Capture the cell that displays the provided text and extract its (x, y) central coordinate. 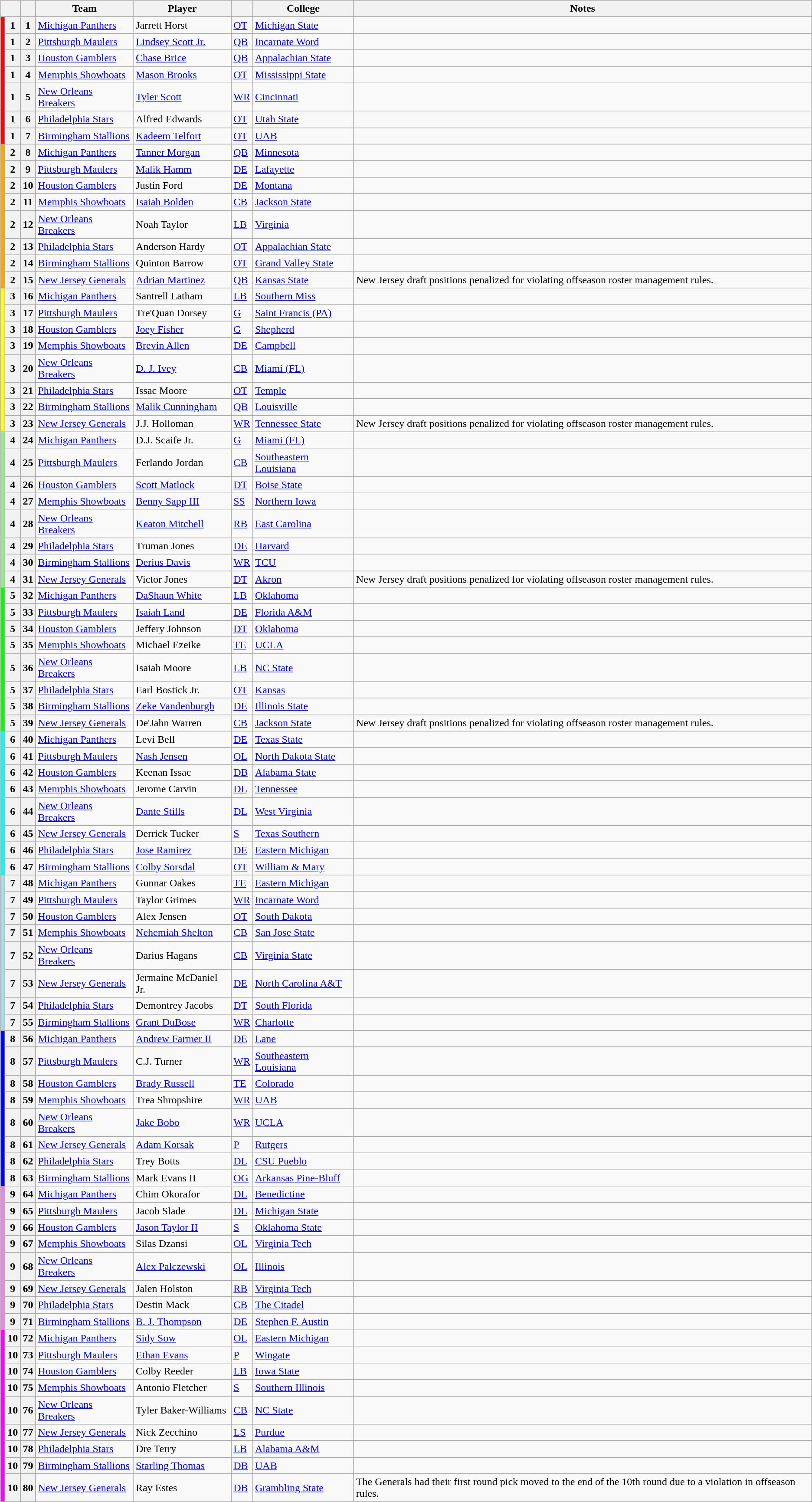
Virginia (303, 224)
33 (28, 612)
Jake Bobo (182, 1122)
Benedictine (303, 1194)
37 (28, 690)
31 (28, 579)
Stephen F. Austin (303, 1322)
Andrew Farmer II (182, 1039)
College (303, 9)
Malik Hamm (182, 169)
70 (28, 1305)
62 (28, 1161)
Sidy Sow (182, 1338)
Charlotte (303, 1022)
Ray Estes (182, 1488)
Cincinnati (303, 97)
Texas Southern (303, 834)
23 (28, 423)
North Carolina A&T (303, 983)
Kansas State (303, 280)
79 (28, 1466)
Virginia State (303, 955)
13 (28, 247)
J.J. Holloman (182, 423)
Jason Taylor II (182, 1227)
Minnesota (303, 152)
Derrick Tucker (182, 834)
C.J. Turner (182, 1061)
Truman Jones (182, 546)
Trey Botts (182, 1161)
34 (28, 629)
Texas State (303, 739)
Colby Reeder (182, 1371)
OG (242, 1178)
36 (28, 667)
Jerome Carvin (182, 789)
Oklahoma State (303, 1227)
Tre'Quan Dorsey (182, 313)
Colby Sorsdal (182, 867)
Zeke Vandenburgh (182, 706)
52 (28, 955)
56 (28, 1039)
27 (28, 501)
Alabama A&M (303, 1449)
Arkansas Pine-Bluff (303, 1178)
17 (28, 313)
Dante Stills (182, 811)
Kansas (303, 690)
Southern Illinois (303, 1387)
73 (28, 1354)
D.J. Scaife Jr. (182, 440)
Isaiah Moore (182, 667)
West Virginia (303, 811)
Tyler Baker-Williams (182, 1410)
65 (28, 1211)
Jermaine McDaniel Jr. (182, 983)
Harvard (303, 546)
Adrian Martinez (182, 280)
Alex Palczewski (182, 1266)
Justin Ford (182, 185)
Montana (303, 185)
Grambling State (303, 1488)
The Generals had their first round pick moved to the end of the 10th round due to a violation in offseason rules. (583, 1488)
South Florida (303, 1006)
54 (28, 1006)
28 (28, 523)
64 (28, 1194)
Lane (303, 1039)
18 (28, 329)
67 (28, 1244)
Tennessee State (303, 423)
49 (28, 900)
Darius Hagans (182, 955)
Rutgers (303, 1145)
Chase Brice (182, 58)
24 (28, 440)
42 (28, 772)
58 (28, 1083)
Mason Brooks (182, 75)
38 (28, 706)
East Carolina (303, 523)
Nehemiah Shelton (182, 933)
Destin Mack (182, 1305)
SS (242, 501)
Notes (583, 9)
Issac Moore (182, 390)
55 (28, 1022)
Santrell Latham (182, 296)
Boise State (303, 485)
19 (28, 346)
11 (28, 202)
Alabama State (303, 772)
Alfred Edwards (182, 119)
14 (28, 263)
Utah State (303, 119)
Temple (303, 390)
Gunnar Oakes (182, 883)
75 (28, 1387)
B. J. Thompson (182, 1322)
Southern Miss (303, 296)
Derius Davis (182, 563)
Tennessee (303, 789)
51 (28, 933)
45 (28, 834)
57 (28, 1061)
76 (28, 1410)
Earl Bostick Jr. (182, 690)
Adam Korsak (182, 1145)
22 (28, 407)
21 (28, 390)
53 (28, 983)
80 (28, 1488)
Florida A&M (303, 612)
69 (28, 1289)
29 (28, 546)
Kadeem Telfort (182, 136)
Illinois State (303, 706)
Isaiah Land (182, 612)
Benny Sapp III (182, 501)
16 (28, 296)
40 (28, 739)
41 (28, 756)
Taylor Grimes (182, 900)
Ferlando Jordan (182, 462)
Lafayette (303, 169)
De'Jahn Warren (182, 723)
Illinois (303, 1266)
Player (182, 9)
25 (28, 462)
71 (28, 1322)
The Citadel (303, 1305)
63 (28, 1178)
Campbell (303, 346)
48 (28, 883)
Team (85, 9)
Malik Cunningham (182, 407)
46 (28, 850)
Jalen Holston (182, 1289)
Nash Jensen (182, 756)
Grand Valley State (303, 263)
D. J. Ivey (182, 368)
South Dakota (303, 916)
Saint Francis (PA) (303, 313)
Grant DuBose (182, 1022)
61 (28, 1145)
77 (28, 1433)
Iowa State (303, 1371)
William & Mary (303, 867)
30 (28, 563)
Shepherd (303, 329)
Northern Iowa (303, 501)
Mississippi State (303, 75)
Colorado (303, 1083)
47 (28, 867)
LS (242, 1433)
Louisville (303, 407)
Trea Shropshire (182, 1100)
Tanner Morgan (182, 152)
DaShaun White (182, 596)
26 (28, 485)
CSU Pueblo (303, 1161)
Jose Ramirez (182, 850)
Noah Taylor (182, 224)
78 (28, 1449)
San Jose State (303, 933)
43 (28, 789)
Mark Evans II (182, 1178)
Keenan Issac (182, 772)
Tyler Scott (182, 97)
Demontrey Jacobs (182, 1006)
Silas Dzansi (182, 1244)
15 (28, 280)
Alex Jensen (182, 916)
74 (28, 1371)
Purdue (303, 1433)
Akron (303, 579)
72 (28, 1338)
Michael Ezeike (182, 645)
Levi Bell (182, 739)
Chim Okorafor (182, 1194)
Antonio Fletcher (182, 1387)
Nick Zecchino (182, 1433)
Isaiah Bolden (182, 202)
Jacob Slade (182, 1211)
Brevin Allen (182, 346)
Wingate (303, 1354)
39 (28, 723)
44 (28, 811)
Joey Fisher (182, 329)
50 (28, 916)
60 (28, 1122)
Lindsey Scott Jr. (182, 42)
66 (28, 1227)
68 (28, 1266)
Scott Matlock (182, 485)
Jeffery Johnson (182, 629)
Dre Terry (182, 1449)
32 (28, 596)
Quinton Barrow (182, 263)
Starling Thomas (182, 1466)
Jarrett Horst (182, 25)
Ethan Evans (182, 1354)
12 (28, 224)
Brady Russell (182, 1083)
North Dakota State (303, 756)
Victor Jones (182, 579)
Keaton Mitchell (182, 523)
Anderson Hardy (182, 247)
TCU (303, 563)
59 (28, 1100)
35 (28, 645)
20 (28, 368)
